Identify which cell holds the provided text, then report its [X, Y] central coordinate. 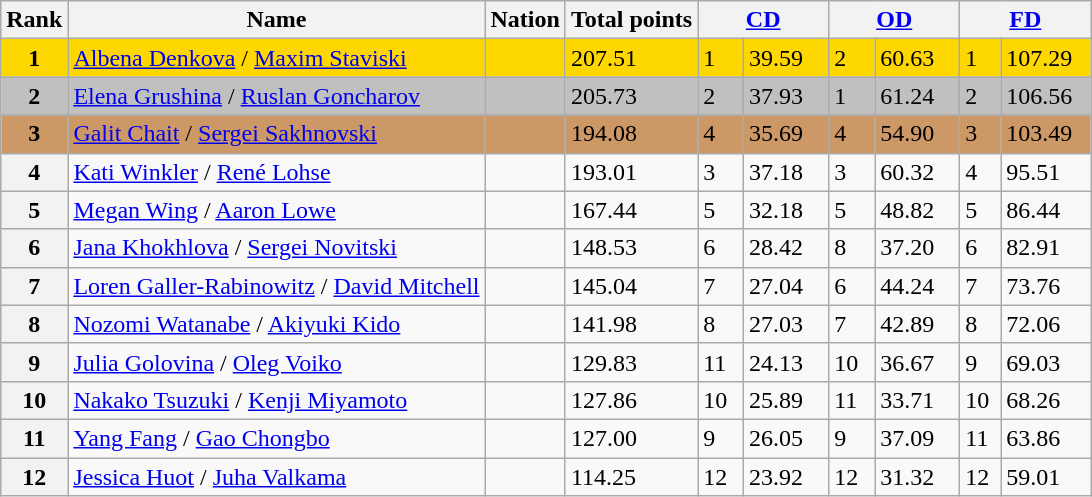
27.03 [786, 324]
37.20 [918, 248]
26.05 [786, 438]
145.04 [631, 286]
Rank [34, 20]
106.56 [1046, 96]
37.93 [786, 96]
24.13 [786, 362]
31.32 [918, 477]
95.51 [1046, 172]
72.06 [1046, 324]
Megan Wing / Aaron Lowe [276, 210]
FD [1026, 20]
28.42 [786, 248]
129.83 [631, 362]
35.69 [786, 134]
Albena Denkova / Maxim Staviski [276, 58]
60.32 [918, 172]
Nation [525, 20]
Kati Winkler / René Lohse [276, 172]
Galit Chait / Sergei Sakhnovski [276, 134]
107.29 [1046, 58]
32.18 [786, 210]
205.73 [631, 96]
68.26 [1046, 400]
37.18 [786, 172]
60.63 [918, 58]
Name [276, 20]
Nakako Tsuzuki / Kenji Miyamoto [276, 400]
167.44 [631, 210]
127.86 [631, 400]
27.04 [786, 286]
44.24 [918, 286]
OD [894, 20]
25.89 [786, 400]
Jana Khokhlova / Sergei Novitski [276, 248]
Total points [631, 20]
37.09 [918, 438]
86.44 [1046, 210]
39.59 [786, 58]
23.92 [786, 477]
103.49 [1046, 134]
Yang Fang / Gao Chongbo [276, 438]
42.89 [918, 324]
36.67 [918, 362]
73.76 [1046, 286]
33.71 [918, 400]
Jessica Huot / Juha Valkama [276, 477]
59.01 [1046, 477]
193.01 [631, 172]
Elena Grushina / Ruslan Goncharov [276, 96]
61.24 [918, 96]
Loren Galler-Rabinowitz / David Mitchell [276, 286]
48.82 [918, 210]
141.98 [631, 324]
CD [764, 20]
114.25 [631, 477]
207.51 [631, 58]
148.53 [631, 248]
194.08 [631, 134]
127.00 [631, 438]
82.91 [1046, 248]
54.90 [918, 134]
63.86 [1046, 438]
Nozomi Watanabe / Akiyuki Kido [276, 324]
69.03 [1046, 362]
Julia Golovina / Oleg Voiko [276, 362]
